From the cell containing the given text, extract its center point as [x, y] coordinate. 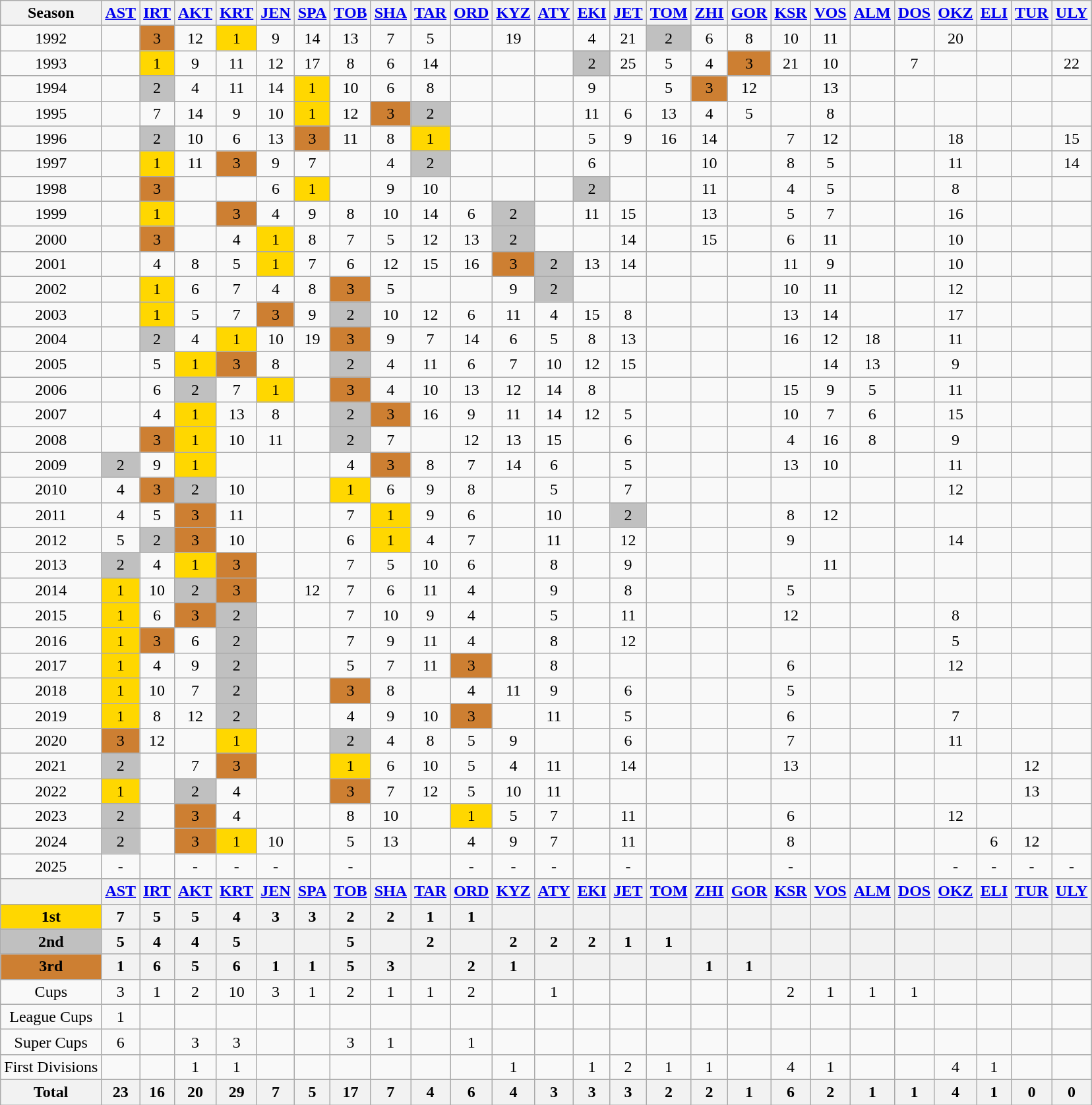
1992 [51, 38]
2003 [51, 314]
2010 [51, 490]
2011 [51, 515]
2017 [51, 665]
2025 [51, 866]
1997 [51, 164]
2005 [51, 365]
2019 [51, 715]
2012 [51, 540]
2018 [51, 690]
2006 [51, 390]
2022 [51, 791]
2008 [51, 440]
2023 [51, 816]
2002 [51, 289]
Super Cups [51, 1042]
1995 [51, 113]
2015 [51, 615]
2020 [51, 741]
Season [51, 13]
1999 [51, 214]
2009 [51, 465]
League Cups [51, 1017]
2021 [51, 766]
1993 [51, 63]
2014 [51, 590]
25 [628, 63]
29 [237, 1092]
2016 [51, 640]
22 [1072, 63]
2007 [51, 415]
1st [51, 916]
Total [51, 1092]
1996 [51, 138]
2nd [51, 941]
1998 [51, 189]
Cups [51, 992]
First Divisions [51, 1067]
2000 [51, 239]
2001 [51, 264]
3rd [51, 967]
2004 [51, 340]
23 [121, 1092]
1994 [51, 88]
2013 [51, 565]
2024 [51, 841]
